Identify which cell holds the provided text, then report its (X, Y) central coordinate. 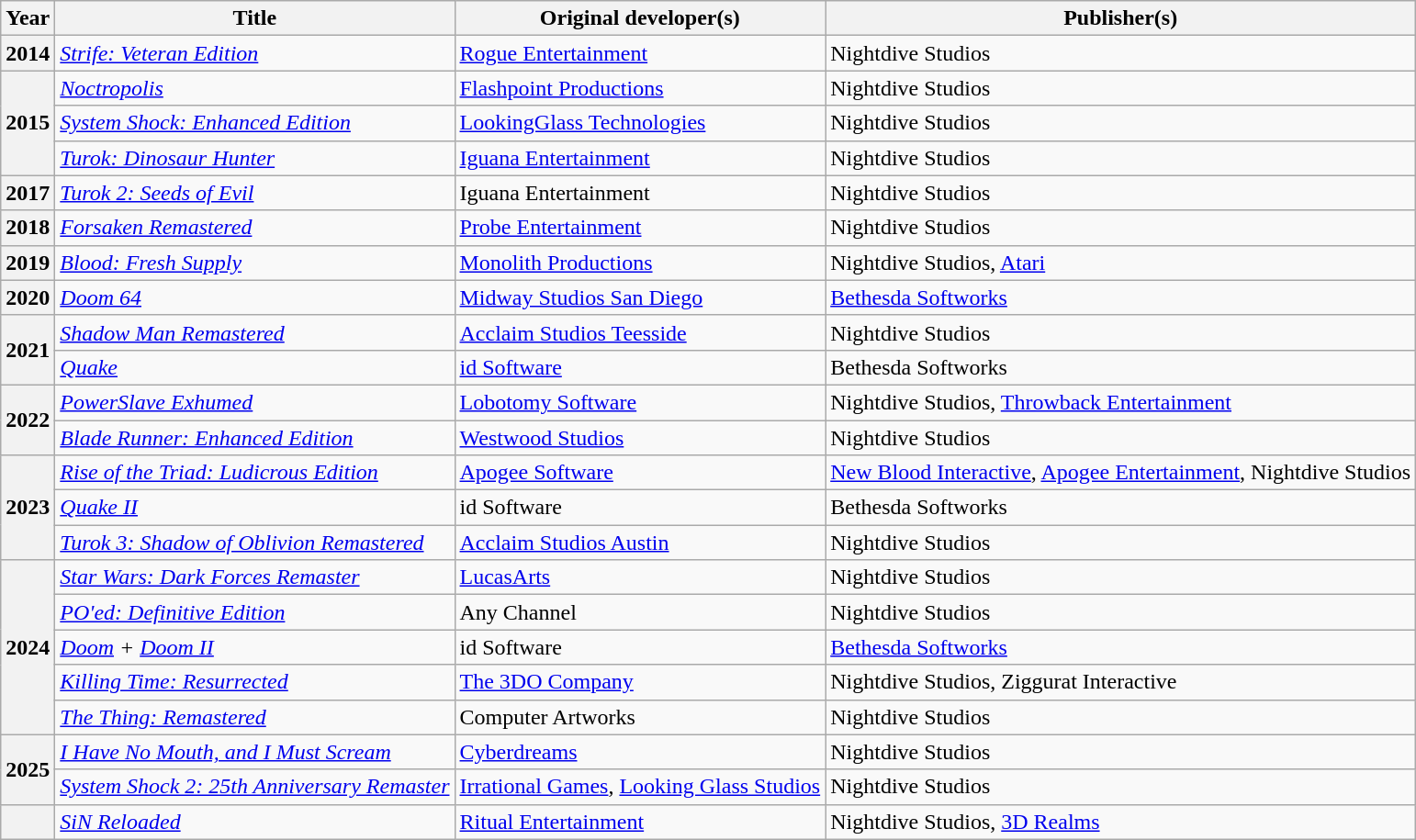
2023 (28, 508)
Nightdive Studios, 3D Realms (1120, 822)
The Thing: Remastered (255, 717)
2025 (28, 769)
Acclaim Studios Teesside (640, 332)
Nightdive Studios, Ziggurat Interactive (1120, 682)
Acclaim Studios Austin (640, 543)
I Have No Mouth, and I Must Scream (255, 752)
Forsaken Remastered (255, 228)
Turok 3: Shadow of Oblivion Remastered (255, 543)
Killing Time: Resurrected (255, 682)
Shadow Man Remastered (255, 332)
Doom 64 (255, 297)
PowerSlave Exhumed (255, 402)
Any Channel (640, 612)
The 3DO Company (640, 682)
Turok: Dinosaur Hunter (255, 158)
Title (255, 18)
2017 (28, 193)
2022 (28, 420)
2020 (28, 297)
Nightdive Studios, Throwback Entertainment (1120, 402)
Blade Runner: Enhanced Edition (255, 438)
Ritual Entertainment (640, 822)
Blood: Fresh Supply (255, 263)
2014 (28, 53)
Year (28, 18)
Publisher(s) (1120, 18)
LookingGlass Technologies (640, 123)
2024 (28, 647)
Lobotomy Software (640, 402)
2019 (28, 263)
2018 (28, 228)
Computer Artworks (640, 717)
Irrational Games, Looking Glass Studios (640, 787)
Cyberdreams (640, 752)
System Shock: Enhanced Edition (255, 123)
Monolith Productions (640, 263)
Turok 2: Seeds of Evil (255, 193)
System Shock 2: 25th Anniversary Remaster (255, 787)
Star Wars: Dark Forces Remaster (255, 577)
Midway Studios San Diego (640, 297)
Original developer(s) (640, 18)
Westwood Studios (640, 438)
Flashpoint Productions (640, 88)
New Blood Interactive, Apogee Entertainment, Nightdive Studios (1120, 473)
2021 (28, 350)
Rogue Entertainment (640, 53)
PO'ed: Definitive Edition (255, 612)
Quake (255, 367)
SiN Reloaded (255, 822)
LucasArts (640, 577)
Strife: Veteran Edition (255, 53)
Noctropolis (255, 88)
Quake II (255, 508)
Rise of the Triad: Ludicrous Edition (255, 473)
Nightdive Studios, Atari (1120, 263)
Doom + Doom II (255, 647)
Apogee Software (640, 473)
2015 (28, 123)
Probe Entertainment (640, 228)
